Search for the cell housing the specified text and yield its [X, Y] center coordinate. 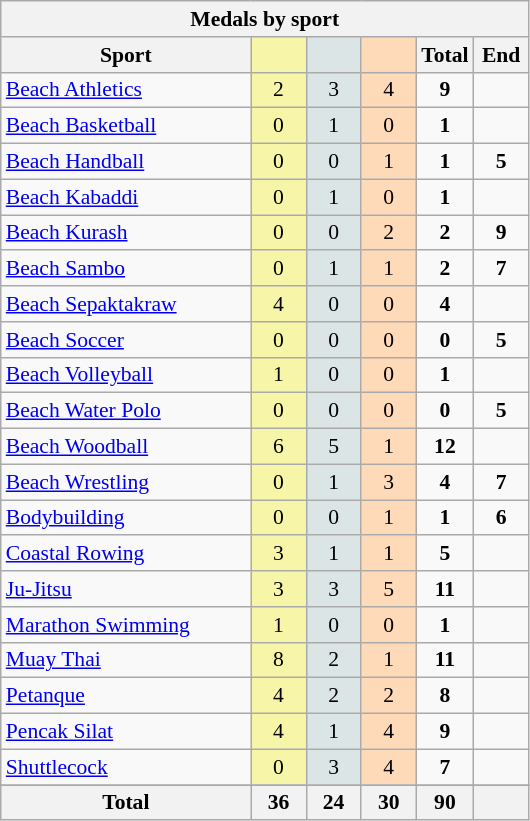
Beach Volleyball [126, 375]
Beach Basketball [126, 126]
Coastal Rowing [126, 554]
Sport [126, 55]
Muay Thai [126, 660]
Pencak Silat [126, 732]
Medals by sport [265, 19]
Beach Handball [126, 162]
24 [334, 803]
Beach Kurash [126, 233]
36 [278, 803]
Petanque [126, 696]
Beach Sambo [126, 269]
Beach Woodball [126, 447]
Bodybuilding [126, 518]
Beach Wrestling [126, 482]
Marathon Swimming [126, 625]
End [502, 55]
Shuttlecock [126, 767]
12 [444, 447]
Beach Kabaddi [126, 197]
Beach Soccer [126, 340]
Ju-Jitsu [126, 589]
90 [444, 803]
30 [388, 803]
Beach Sepaktakraw [126, 304]
Beach Water Polo [126, 411]
Beach Athletics [126, 90]
